For the text-containing cell, return its midpoint in [X, Y] coordinate format. 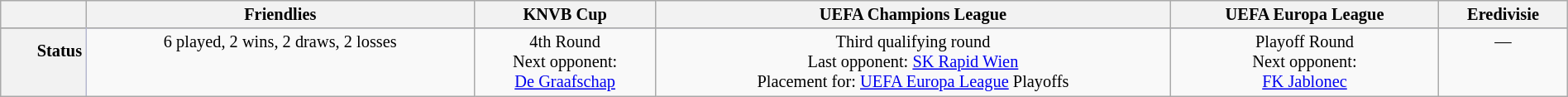
UEFA Champions League [913, 14]
Friendlies [280, 14]
Eredivisie [1503, 14]
UEFA Europa League [1305, 14]
Status [43, 62]
Playoff RoundNext opponent:FK Jablonec [1305, 62]
KNVB Cup [566, 14]
4th RoundNext opponent:De Graafschap [566, 62]
— [1503, 62]
6 played, 2 wins, 2 draws, 2 losses [280, 62]
Third qualifying roundLast opponent: SK Rapid WienPlacement for: UEFA Europa League Playoffs [913, 62]
